Pinpoint the cell where the given text exists, returning its (X, Y) midpoint coordinate. 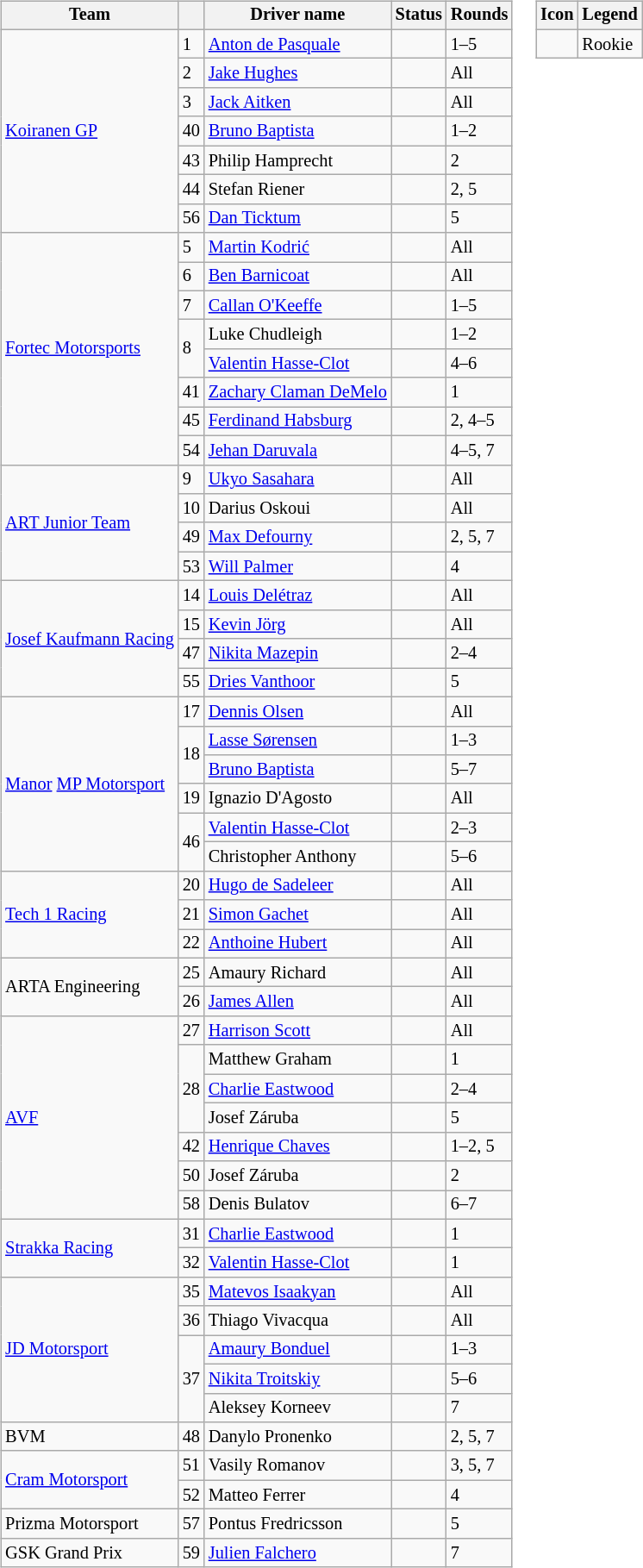
Team (90, 16)
Amaury Richard (298, 972)
56 (191, 218)
15 (191, 624)
Denis Bulatov (298, 1205)
Pontus Fredricsson (298, 1524)
Driver name (298, 16)
Anthoine Hubert (298, 944)
52 (191, 1495)
57 (191, 1524)
Max Defourny (298, 537)
40 (191, 131)
Josef Kaufmann Racing (90, 640)
Jake Hughes (298, 73)
Rookie (609, 44)
BVM (90, 1437)
3, 5, 7 (479, 1465)
58 (191, 1205)
9 (191, 479)
48 (191, 1437)
Thiago Vivacqua (298, 1321)
17 (191, 711)
25 (191, 972)
James Allen (298, 1002)
41 (191, 392)
3 (191, 103)
Rounds (479, 16)
49 (191, 537)
Ukyo Sasahara (298, 479)
Anton de Pasquale (298, 44)
Callan O'Keeffe (298, 305)
Dennis Olsen (298, 711)
Harrison Scott (298, 1031)
Henrique Chaves (298, 1146)
20 (191, 885)
Strakka Racing (90, 1248)
Legend (609, 16)
Louis Delétraz (298, 596)
Ferdinand Habsburg (298, 422)
Ignazio D'Agosto (298, 798)
32 (191, 1263)
Matthew Graham (298, 1059)
31 (191, 1234)
59 (191, 1552)
Manor MP Motorsport (90, 784)
Philip Hamprecht (298, 160)
35 (191, 1292)
5–7 (479, 770)
GSK Grand Prix (90, 1552)
42 (191, 1146)
Danylo Pronenko (298, 1437)
55 (191, 683)
2–3 (479, 828)
Matteo Ferrer (298, 1495)
54 (191, 450)
14 (191, 596)
Status (419, 16)
36 (191, 1321)
10 (191, 509)
Prizma Motorsport (90, 1524)
Icon (557, 16)
Dan Ticktum (298, 218)
37 (191, 1379)
Aleksey Korneev (298, 1408)
53 (191, 566)
45 (191, 422)
Jack Aitken (298, 103)
Nikita Troitskiy (298, 1378)
Zachary Claman DeMelo (298, 392)
Kevin Jörg (298, 624)
Luke Chudleigh (298, 334)
Will Palmer (298, 566)
Matevos Isaakyan (298, 1292)
2, 5 (479, 190)
Jehan Daruvala (298, 450)
Nikita Mazepin (298, 653)
46 (191, 841)
47 (191, 653)
6–7 (479, 1205)
Vasily Romanov (298, 1465)
1–2, 5 (479, 1146)
ART Junior Team (90, 522)
51 (191, 1465)
4–6 (479, 364)
Lasse Sørensen (298, 740)
Tech 1 Racing (90, 914)
Amaury Bonduel (298, 1350)
Julien Falchero (298, 1552)
Hugo de Sadeleer (298, 885)
Simon Gachet (298, 915)
27 (191, 1031)
Dries Vanthoor (298, 683)
4–5, 7 (479, 450)
21 (191, 915)
Fortec Motorsports (90, 348)
Darius Oskoui (298, 509)
26 (191, 1002)
6 (191, 277)
43 (191, 160)
19 (191, 798)
44 (191, 190)
22 (191, 944)
Stefan Riener (298, 190)
Martin Kodrić (298, 247)
50 (191, 1176)
ARTA Engineering (90, 986)
2, 4–5 (479, 422)
Ben Barnicoat (298, 277)
Cram Motorsport (90, 1479)
JD Motorsport (90, 1350)
AVF (90, 1118)
28 (191, 1088)
Christopher Anthony (298, 857)
18 (191, 755)
Koiranen GP (90, 131)
8 (191, 348)
